Output the [x, y] coordinate of the center of the cell containing the given text.  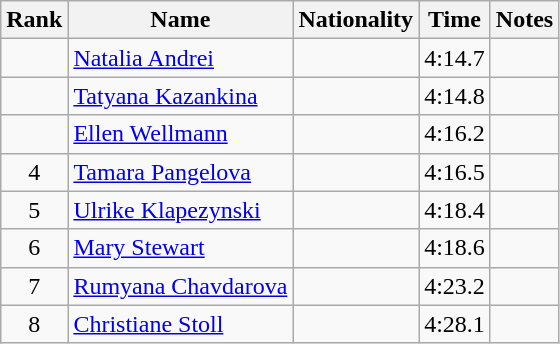
Notes [524, 20]
Ellen Wellmann [180, 134]
5 [34, 210]
Ulrike Klapezynski [180, 210]
Natalia Andrei [180, 58]
Mary Stewart [180, 248]
7 [34, 286]
Rumyana Chavdarova [180, 286]
Christiane Stoll [180, 324]
Tatyana Kazankina [180, 96]
4:28.1 [455, 324]
4:18.6 [455, 248]
Tamara Pangelova [180, 172]
4:16.2 [455, 134]
Rank [34, 20]
Name [180, 20]
4:18.4 [455, 210]
6 [34, 248]
4:14.8 [455, 96]
4:14.7 [455, 58]
8 [34, 324]
4:23.2 [455, 286]
4 [34, 172]
Nationality [356, 20]
4:16.5 [455, 172]
Time [455, 20]
